From the cell containing the given text, extract its center point as (x, y) coordinate. 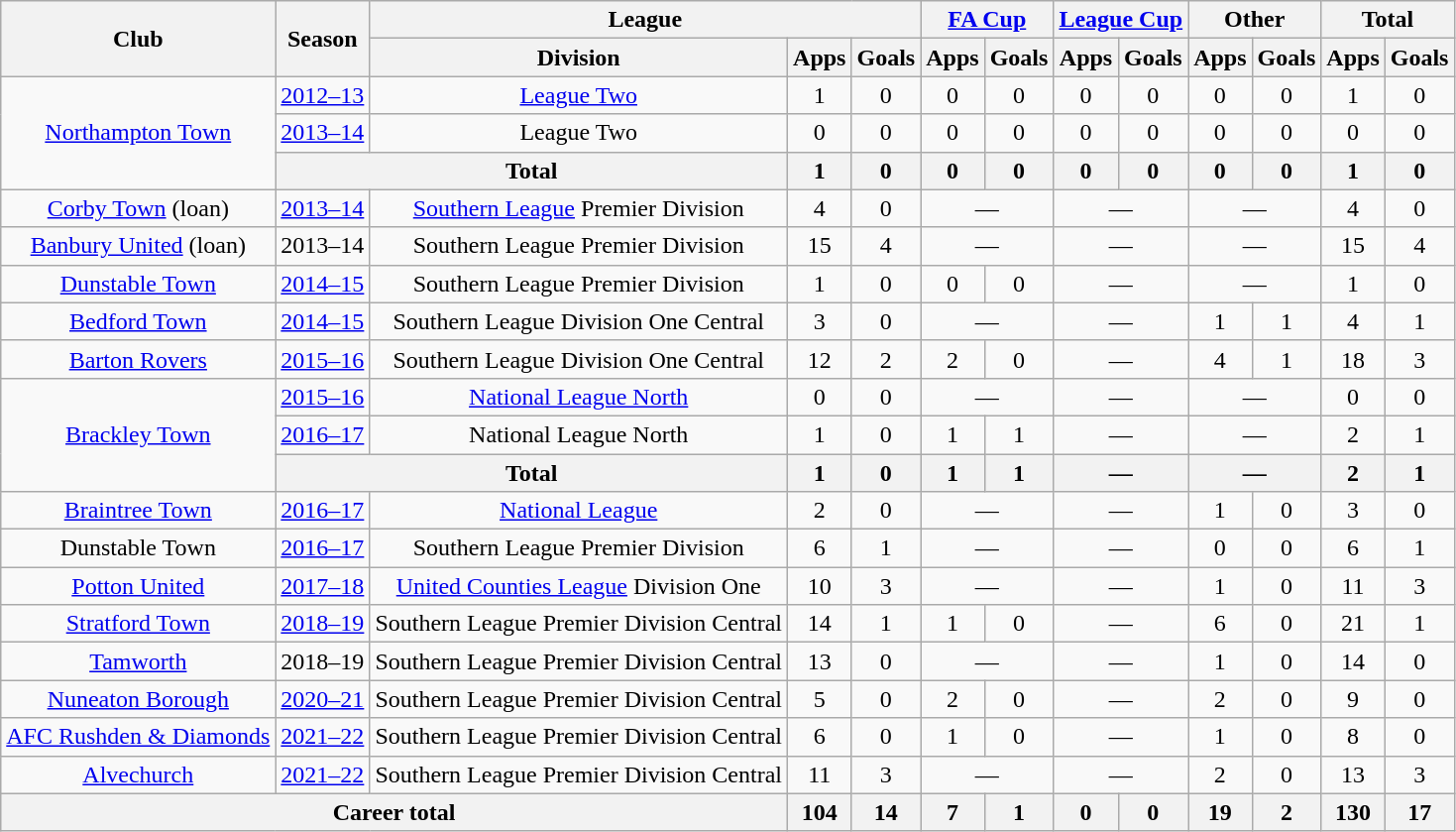
Braintree Town (139, 511)
104 (820, 812)
United Counties League Division One (579, 586)
130 (1353, 812)
8 (1353, 737)
Barton Rovers (139, 359)
2012–13 (323, 95)
Other (1255, 20)
9 (1353, 699)
Season (323, 39)
2020–21 (323, 699)
19 (1220, 812)
Bedford Town (139, 321)
21 (1353, 624)
FA Cup (987, 20)
Career total (394, 812)
National League (579, 511)
League (645, 20)
Potton United (139, 586)
Northampton Town (139, 133)
18 (1353, 359)
Tamworth (139, 661)
5 (820, 699)
10 (820, 586)
7 (952, 812)
AFC Rushden & Diamonds (139, 737)
Division (579, 58)
League Cup (1121, 20)
Nuneaton Borough (139, 699)
17 (1419, 812)
Banbury United (loan) (139, 246)
Corby Town (loan) (139, 208)
Club (139, 39)
Brackley Town (139, 434)
Alvechurch (139, 774)
2017–18 (323, 586)
12 (820, 359)
Stratford Town (139, 624)
